For the text-containing cell, return its midpoint in (X, Y) coordinate format. 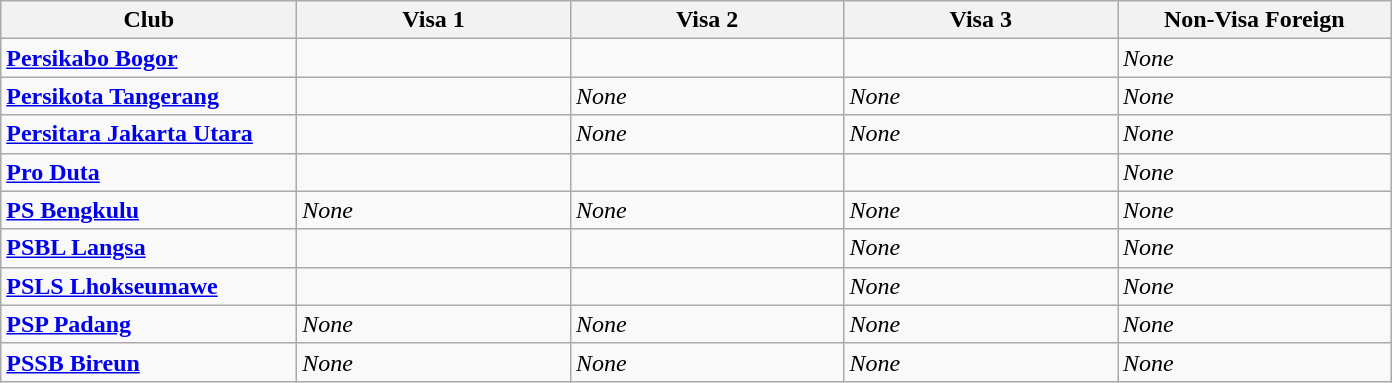
Visa 1 (434, 20)
Persikabo Bogor (149, 58)
PS Bengkulu (149, 210)
Non-Visa Foreign (1255, 20)
Visa 2 (707, 20)
Persitara Jakarta Utara (149, 134)
PSBL Langsa (149, 248)
Visa 3 (981, 20)
Pro Duta (149, 172)
PSSB Bireun (149, 362)
Persikota Tangerang (149, 96)
Club (149, 20)
PSP Padang (149, 324)
PSLS Lhokseumawe (149, 286)
